For the text-containing cell, return its midpoint in [x, y] coordinate format. 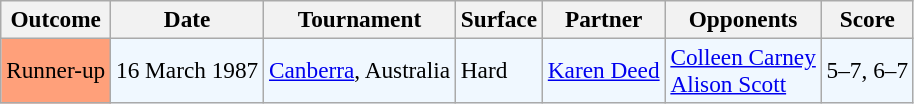
Canberra, Australia [360, 70]
Hard [498, 70]
Date [188, 19]
Runner-up [56, 70]
Outcome [56, 19]
Karen Deed [604, 70]
Partner [604, 19]
5–7, 6–7 [867, 70]
Score [867, 19]
Opponents [743, 19]
Colleen Carney Alison Scott [743, 70]
16 March 1987 [188, 70]
Surface [498, 19]
Tournament [360, 19]
